Find where the given text appears and provide that cell's center as [X, Y] coordinate. 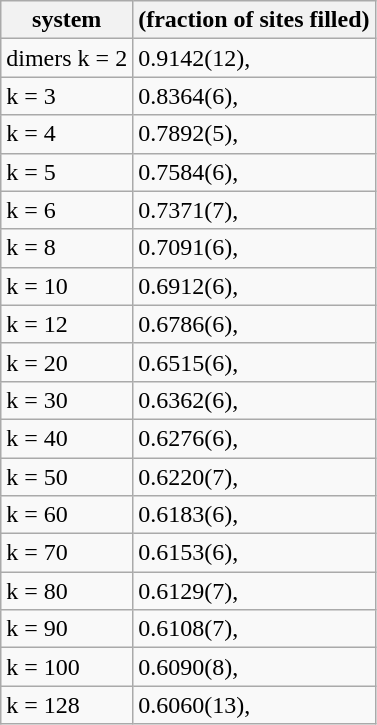
k = 128 [67, 705]
0.6276(6), [254, 438]
k = 10 [67, 286]
0.6108(7), [254, 629]
k = 60 [67, 515]
k = 30 [67, 400]
k = 20 [67, 362]
0.6912(6), [254, 286]
0.6515(6), [254, 362]
(fraction of sites filled) [254, 20]
0.6153(6), [254, 553]
dimers k = 2 [67, 58]
k = 80 [67, 591]
k = 4 [67, 134]
k = 90 [67, 629]
0.7584(6), [254, 172]
0.6129(7), [254, 591]
0.7892(5), [254, 134]
0.7091(6), [254, 248]
k = 50 [67, 477]
0.6090(8), [254, 667]
0.8364(6), [254, 96]
k = 8 [67, 248]
k = 100 [67, 667]
k = 5 [67, 172]
system [67, 20]
0.6362(6), [254, 400]
0.6786(6), [254, 324]
k = 3 [67, 96]
k = 70 [67, 553]
k = 6 [67, 210]
k = 40 [67, 438]
0.6060(13), [254, 705]
0.9142(12), [254, 58]
k = 12 [67, 324]
0.6183(6), [254, 515]
0.6220(7), [254, 477]
0.7371(7), [254, 210]
